Return [X, Y] of the center of cell containing provided text 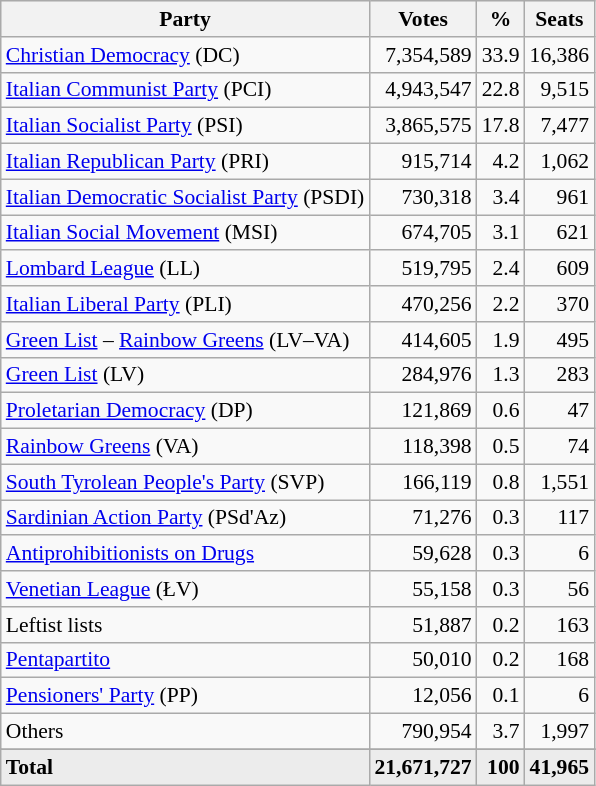
1.3 [501, 375]
7,477 [560, 126]
Lombard League (LL) [186, 269]
117 [560, 518]
22.8 [501, 90]
3.4 [501, 197]
71,276 [422, 518]
Green List (LV) [186, 375]
12,056 [422, 696]
961 [560, 197]
470,256 [422, 304]
% [501, 19]
74 [560, 447]
0.1 [501, 696]
3.7 [501, 732]
50,010 [422, 660]
33.9 [501, 55]
495 [560, 340]
283 [560, 375]
163 [560, 625]
56 [560, 589]
Others [186, 732]
Votes [422, 19]
55,158 [422, 589]
Leftist lists [186, 625]
370 [560, 304]
1,551 [560, 482]
Sardinian Action Party (PSd'Az) [186, 518]
3,865,575 [422, 126]
Total [186, 767]
41,965 [560, 767]
2.4 [501, 269]
Proletarian Democracy (DP) [186, 411]
414,605 [422, 340]
47 [560, 411]
0.8 [501, 482]
9,515 [560, 90]
1.9 [501, 340]
Italian Republican Party (PRI) [186, 162]
609 [560, 269]
118,398 [422, 447]
1,062 [560, 162]
17.8 [501, 126]
100 [501, 767]
59,628 [422, 554]
Venetian League (ŁV) [186, 589]
168 [560, 660]
7,354,589 [422, 55]
166,119 [422, 482]
730,318 [422, 197]
4.2 [501, 162]
2.2 [501, 304]
Italian Liberal Party (PLI) [186, 304]
4,943,547 [422, 90]
Green List – Rainbow Greens (LV–VA) [186, 340]
3.1 [501, 233]
Party [186, 19]
284,976 [422, 375]
21,671,727 [422, 767]
Pentapartito [186, 660]
674,705 [422, 233]
Italian Democratic Socialist Party (PSDI) [186, 197]
621 [560, 233]
Christian Democracy (DC) [186, 55]
915,714 [422, 162]
16,386 [560, 55]
0.6 [501, 411]
51,887 [422, 625]
519,795 [422, 269]
Antiprohibitionists on Drugs [186, 554]
Rainbow Greens (VA) [186, 447]
Seats [560, 19]
0.5 [501, 447]
1,997 [560, 732]
Italian Socialist Party (PSI) [186, 126]
Italian Communist Party (PCI) [186, 90]
790,954 [422, 732]
121,869 [422, 411]
Pensioners' Party (PP) [186, 696]
South Tyrolean People's Party (SVP) [186, 482]
Italian Social Movement (MSI) [186, 233]
